Identify which cell holds the provided text, then report its (x, y) central coordinate. 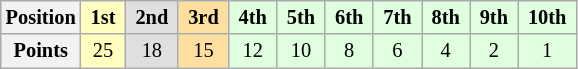
25 (104, 51)
8th (446, 17)
18 (152, 51)
7th (397, 17)
2 (494, 51)
9th (494, 17)
1 (547, 51)
4 (446, 51)
10 (301, 51)
1st (104, 17)
6th (349, 17)
12 (253, 51)
15 (203, 51)
5th (301, 17)
3rd (203, 17)
8 (349, 51)
4th (253, 17)
2nd (152, 17)
10th (547, 17)
6 (397, 51)
Position (41, 17)
Points (41, 51)
